Provide the [X, Y] coordinate of the cell's center where the given text is located.  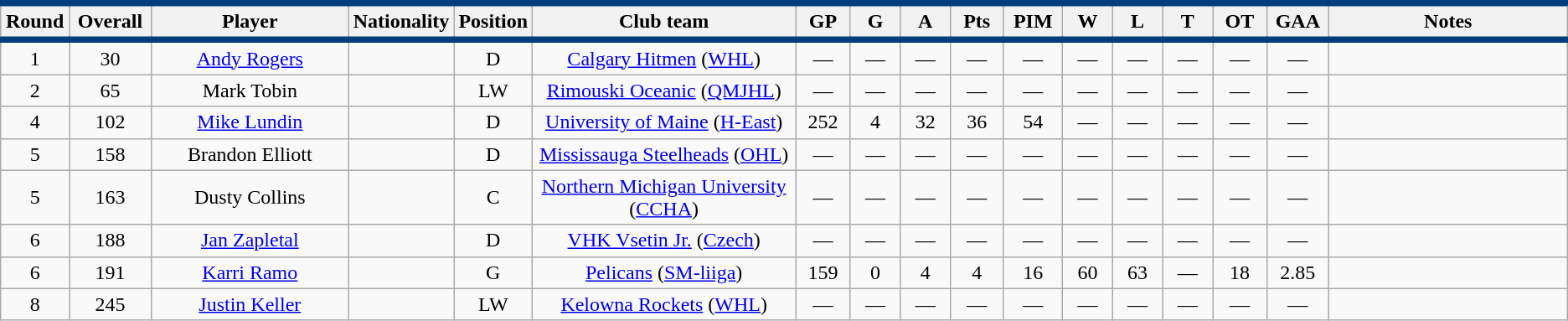
0 [875, 272]
A [926, 22]
C [493, 198]
163 [111, 198]
GAA [1297, 22]
32 [926, 122]
Pelicans (SM-liiga) [664, 272]
159 [823, 272]
Overall [111, 22]
36 [977, 122]
Karri Ramo [250, 272]
2.85 [1297, 272]
Pts [977, 22]
18 [1240, 272]
Mark Tobin [250, 91]
Brandon Elliott [250, 154]
63 [1137, 272]
OT [1240, 22]
Club team [664, 22]
Notes [1447, 22]
University of Maine (H-East) [664, 122]
W [1088, 22]
Northern Michigan University (CCHA) [664, 198]
Calgary Hitmen (WHL) [664, 57]
252 [823, 122]
L [1137, 22]
245 [111, 304]
PIM [1034, 22]
191 [111, 272]
Kelowna Rockets (WHL) [664, 304]
Andy Rogers [250, 57]
2 [35, 91]
16 [1034, 272]
Mike Lundin [250, 122]
Mississauga Steelheads (OHL) [664, 154]
Justin Keller [250, 304]
Jan Zapletal [250, 241]
54 [1034, 122]
Dusty Collins [250, 198]
30 [111, 57]
Position [493, 22]
Rimouski Oceanic (QMJHL) [664, 91]
158 [111, 154]
T [1188, 22]
102 [111, 122]
1 [35, 57]
Round [35, 22]
Nationality [401, 22]
188 [111, 241]
8 [35, 304]
60 [1088, 272]
65 [111, 91]
GP [823, 22]
Player [250, 22]
VHK Vsetin Jr. (Czech) [664, 241]
